From the cell containing the given text, extract its center point as [x, y] coordinate. 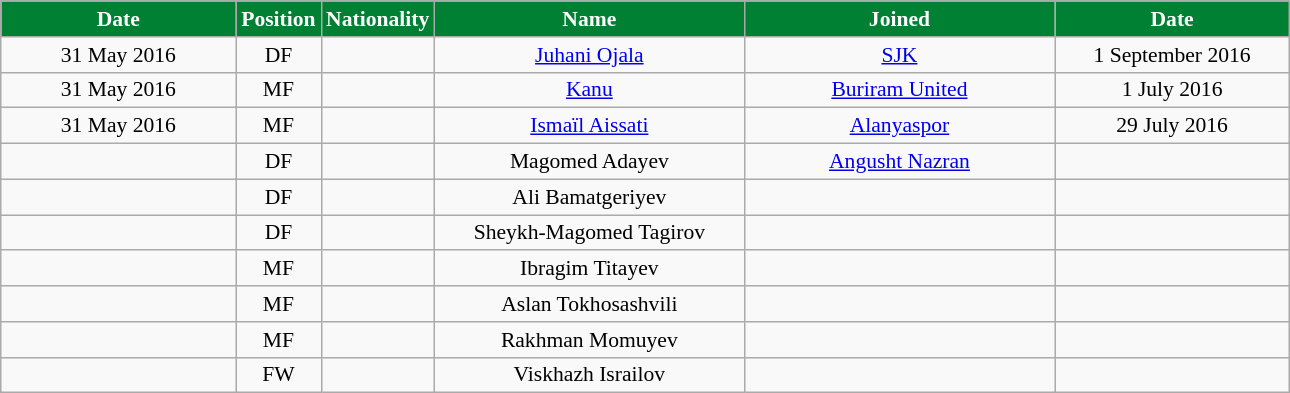
Nationality [378, 19]
Ibragim Titayev [589, 269]
FW [278, 375]
Ali Bamatgeriyev [589, 197]
Buriram United [899, 90]
Juhani Ojala [589, 55]
SJK [899, 55]
1 September 2016 [1172, 55]
Joined [899, 19]
Magomed Adayev [589, 162]
Rakhman Momuyev [589, 340]
Sheykh-Magomed Tagirov [589, 233]
Ismaïl Aissati [589, 126]
29 July 2016 [1172, 126]
Alanyaspor [899, 126]
Kanu [589, 90]
Aslan Tokhosashvili [589, 304]
Angusht Nazran [899, 162]
Viskhazh Israilov [589, 375]
Position [278, 19]
1 July 2016 [1172, 90]
Name [589, 19]
